From the cell containing the given text, extract its center point as (x, y) coordinate. 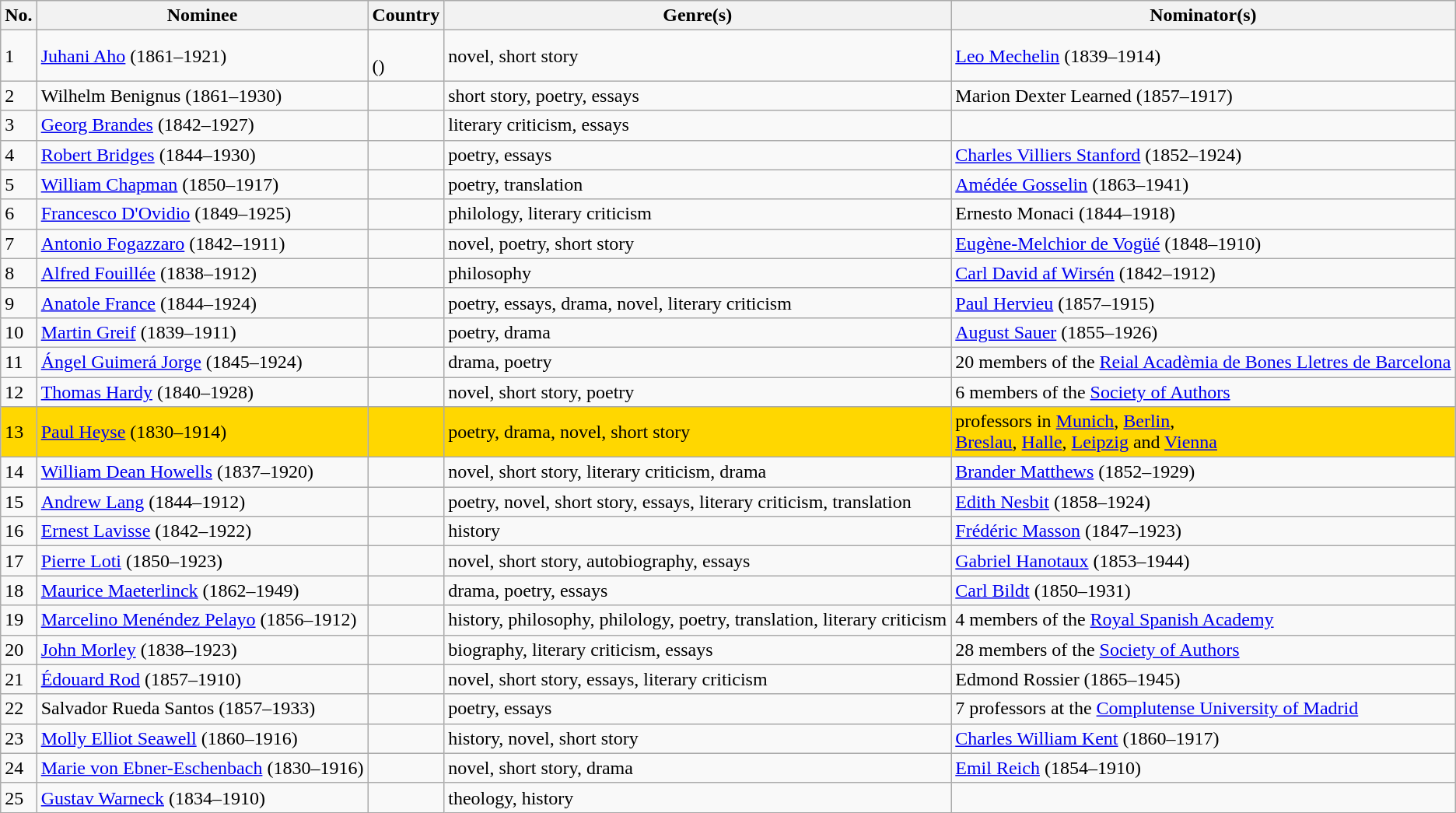
Marie von Ebner-Eschenbach (1830–1916) (202, 768)
Édouard Rod (1857–1910) (202, 679)
Frédéric Masson (1847–1923) (1203, 531)
Wilhelm Benignus (1861–1930) (202, 96)
Martin Greif (1839–1911) (202, 332)
Antonio Fogazzaro (1842–1911) (202, 244)
novel, short story, autobiography, essays (698, 561)
7 professors at the Complutense University of Madrid (1203, 709)
16 (19, 531)
history, philosophy, philology, poetry, translation, literary criticism (698, 620)
23 (19, 738)
11 (19, 362)
5 (19, 184)
Maurice Maeterlinck (1862–1949) (202, 590)
8 (19, 273)
7 (19, 244)
No. (19, 16)
Salvador Rueda Santos (1857–1933) (202, 709)
short story, poetry, essays (698, 96)
Ángel Guimerá Jorge (1845–1924) (202, 362)
Eugène-Melchior de Vogüé (1848–1910) (1203, 244)
Charles Villiers Stanford (1852–1924) (1203, 155)
Gabriel Hanotaux (1853–1944) (1203, 561)
Alfred Fouillée (1838–1912) (202, 273)
Thomas Hardy (1840–1928) (202, 391)
20 members of the Reial Acadèmia de Bones Lletres de Barcelona (1203, 362)
Juhani Aho (1861–1921) (202, 56)
21 (19, 679)
20 (19, 650)
22 (19, 709)
Anatole France (1844–1924) (202, 303)
() (406, 56)
philosophy (698, 273)
Country (406, 16)
Paul Heyse (1830–1914) (202, 433)
theology, history (698, 797)
Amédée Gosselin (1863–1941) (1203, 184)
Edith Nesbit (1858–1924) (1203, 502)
15 (19, 502)
Paul Hervieu (1857–1915) (1203, 303)
Molly Elliot Seawell (1860–1916) (202, 738)
drama, poetry, essays (698, 590)
novel, short story, poetry (698, 391)
4 (19, 155)
William Dean Howells (1837–1920) (202, 472)
2 (19, 96)
biography, literary criticism, essays (698, 650)
9 (19, 303)
Ernest Lavisse (1842–1922) (202, 531)
Nominee (202, 16)
Brander Matthews (1852–1929) (1203, 472)
novel, short story (698, 56)
novel, short story, literary criticism, drama (698, 472)
novel, short story, essays, literary criticism (698, 679)
Edmond Rossier (1865–1945) (1203, 679)
poetry, drama (698, 332)
6 members of the Society of Authors (1203, 391)
Charles William Kent (1860–1917) (1203, 738)
17 (19, 561)
history (698, 531)
novel, poetry, short story (698, 244)
poetry, translation (698, 184)
14 (19, 472)
Marcelino Menéndez Pelayo (1856–1912) (202, 620)
history, novel, short story (698, 738)
4 members of the Royal Spanish Academy (1203, 620)
10 (19, 332)
Francesco D'Ovidio (1849–1925) (202, 214)
25 (19, 797)
poetry, drama, novel, short story (698, 433)
Pierre Loti (1850–1923) (202, 561)
Carl Bildt (1850–1931) (1203, 590)
Carl David af Wirsén (1842–1912) (1203, 273)
Ernesto Monaci (1844–1918) (1203, 214)
professors in Munich, Berlin, Breslau, Halle, Leipzig and Vienna (1203, 433)
novel, short story, drama (698, 768)
19 (19, 620)
John Morley (1838–1923) (202, 650)
13 (19, 433)
literary criticism, essays (698, 125)
28 members of the Society of Authors (1203, 650)
18 (19, 590)
Gustav Warneck (1834–1910) (202, 797)
August Sauer (1855–1926) (1203, 332)
1 (19, 56)
William Chapman (1850–1917) (202, 184)
Nominator(s) (1203, 16)
Robert Bridges (1844–1930) (202, 155)
3 (19, 125)
poetry, novel, short story, essays, literary criticism, translation (698, 502)
24 (19, 768)
Andrew Lang (1844–1912) (202, 502)
philology, literary criticism (698, 214)
drama, poetry (698, 362)
Marion Dexter Learned (1857–1917) (1203, 96)
12 (19, 391)
6 (19, 214)
poetry, essays, drama, novel, literary criticism (698, 303)
Leo Mechelin (1839–1914) (1203, 56)
Genre(s) (698, 16)
Emil Reich (1854–1910) (1203, 768)
Georg Brandes (1842–1927) (202, 125)
